For the text-containing cell, return its midpoint in (X, Y) coordinate format. 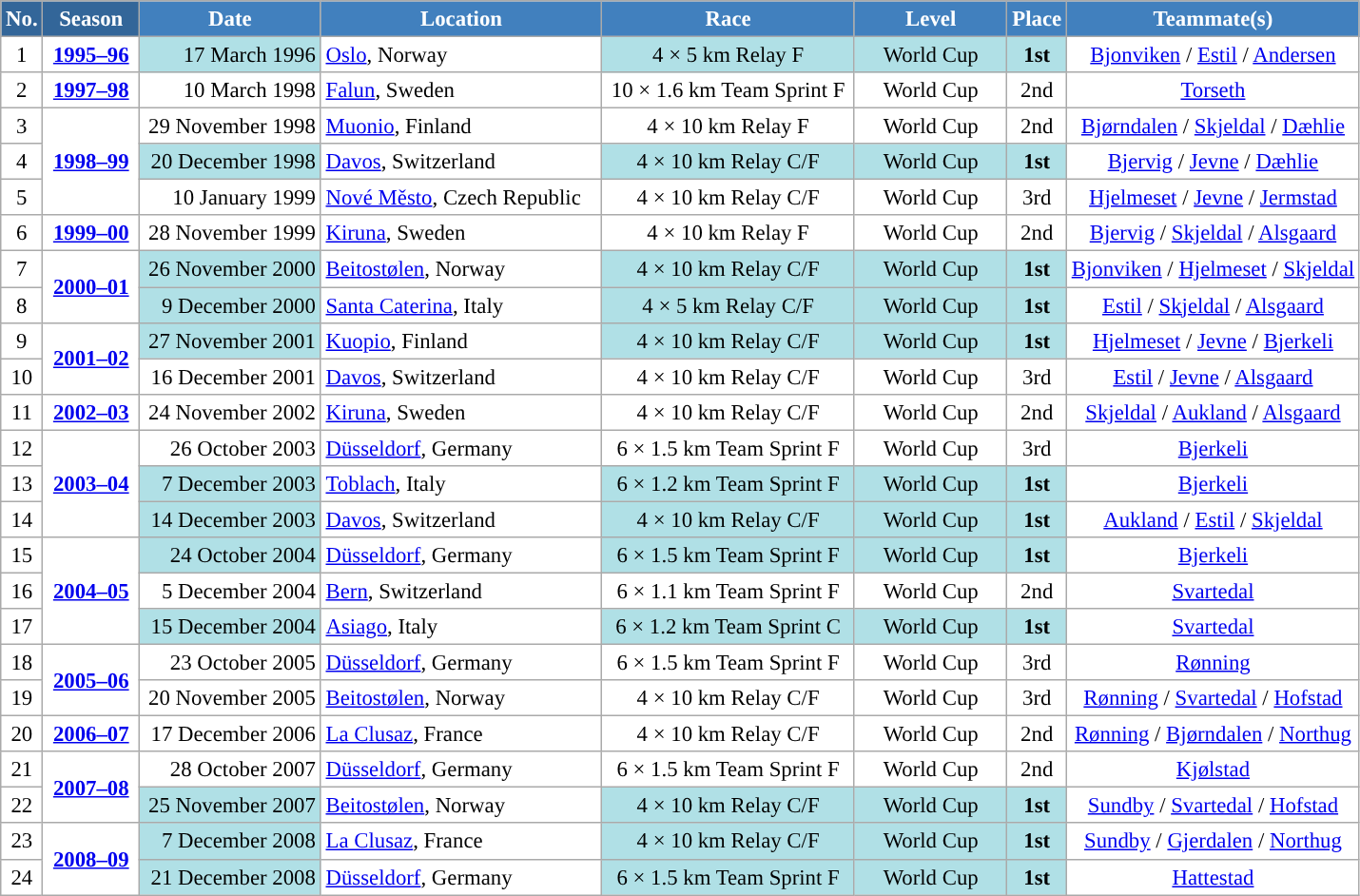
Aukland / Estil / Skjeldal (1213, 519)
24 (22, 877)
10 March 1998 (230, 90)
16 December 2001 (230, 377)
28 October 2007 (230, 769)
1997–98 (91, 90)
Race (729, 19)
Skjeldal / Aukland / Alsgaard (1213, 412)
Toblach, Italy (461, 484)
2001–02 (91, 358)
4 (22, 162)
No. (22, 19)
20 November 2005 (230, 698)
29 November 1998 (230, 127)
2 (22, 90)
22 (22, 806)
Falun, Sweden (461, 90)
Hjelmeset / Jevne / Jermstad (1213, 198)
Kjølstad (1213, 769)
26 November 2000 (230, 269)
2005–06 (91, 681)
Bern, Switzerland (461, 591)
23 (22, 842)
Sundby / Gjerdalen / Northug (1213, 842)
Bjonviken / Estil / Andersen (1213, 55)
2006–07 (91, 734)
10 January 1999 (230, 198)
14 (22, 519)
15 (22, 555)
Sundby / Svartedal / Hofstad (1213, 806)
2008–09 (91, 860)
Estil / Skjeldal / Alsgaard (1213, 305)
20 (22, 734)
15 December 2004 (230, 627)
Estil / Jevne / Alsgaard (1213, 377)
17 December 2006 (230, 734)
7 (22, 269)
1998–99 (91, 162)
Torseth (1213, 90)
21 (22, 769)
24 October 2004 (230, 555)
11 (22, 412)
Teammate(s) (1213, 19)
Location (461, 19)
23 October 2005 (230, 663)
16 (22, 591)
21 December 2008 (230, 877)
2004–05 (91, 592)
13 (22, 484)
12 (22, 448)
Rønning / Svartedal / Hofstad (1213, 698)
10 × 1.6 km Team Sprint F (729, 90)
Level (930, 19)
9 (22, 341)
Hjelmeset / Jevne / Bjerkeli (1213, 341)
7 December 2008 (230, 842)
6 × 1.2 km Team Sprint C (729, 627)
14 December 2003 (230, 519)
Date (230, 19)
17 (22, 627)
6 × 1.2 km Team Sprint F (729, 484)
28 November 1999 (230, 233)
Place (1037, 19)
4 × 5 km Relay F (729, 55)
8 (22, 305)
6 × 1.1 km Team Sprint F (729, 591)
5 December 2004 (230, 591)
Bjørndalen / Skjeldal / Dæhlie (1213, 127)
1995–96 (91, 55)
10 (22, 377)
1 (22, 55)
2000–01 (91, 287)
20 December 1998 (230, 162)
Santa Caterina, Italy (461, 305)
25 November 2007 (230, 806)
24 November 2002 (230, 412)
9 December 2000 (230, 305)
2002–03 (91, 412)
1999–00 (91, 233)
18 (22, 663)
Season (91, 19)
Oslo, Norway (461, 55)
Hattestad (1213, 877)
7 December 2003 (230, 484)
Rønning (1213, 663)
Bjervig / Skjeldal / Alsgaard (1213, 233)
2007–08 (91, 788)
Nové Město, Czech Republic (461, 198)
17 March 1996 (230, 55)
Muonio, Finland (461, 127)
4 × 5 km Relay C/F (729, 305)
19 (22, 698)
Rønning / Bjørndalen / Northug (1213, 734)
Kuopio, Finland (461, 341)
6 (22, 233)
Asiago, Italy (461, 627)
3 (22, 127)
26 October 2003 (230, 448)
Bjonviken / Hjelmeset / Skjeldal (1213, 269)
Bjervig / Jevne / Dæhlie (1213, 162)
5 (22, 198)
2003–04 (91, 483)
27 November 2001 (230, 341)
